Scan for the cell matching the given text and deliver its [X, Y] coordinate at center. 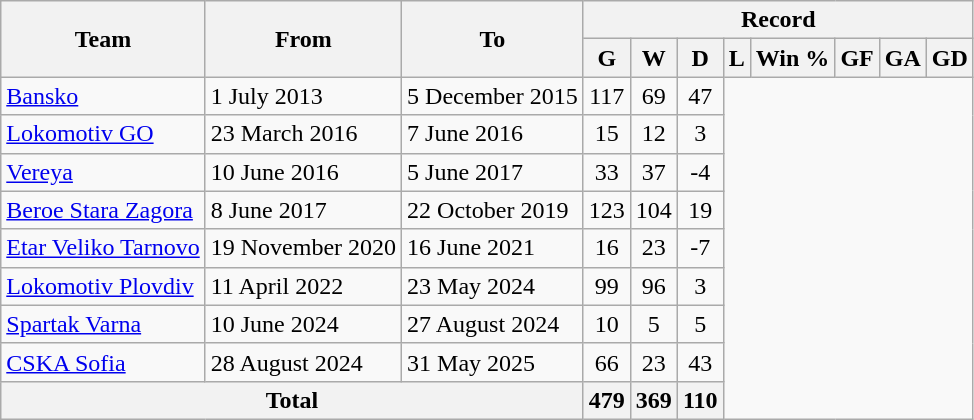
CSKA Sofia [103, 362]
Spartak Varna [103, 324]
GD [950, 58]
28 August 2024 [303, 362]
Vereya [103, 172]
16 June 2021 [493, 248]
99 [606, 286]
43 [700, 362]
15 [606, 134]
10 [606, 324]
Etar Veliko Tarnovo [103, 248]
Total [292, 400]
L [736, 58]
-7 [700, 248]
19 [700, 210]
23 March 2016 [303, 134]
10 June 2024 [303, 324]
Win % [792, 58]
27 August 2024 [493, 324]
16 [606, 248]
23 May 2024 [493, 286]
GA [902, 58]
Lokomotiv Plovdiv [103, 286]
19 November 2020 [303, 248]
33 [606, 172]
W [654, 58]
47 [700, 96]
5 June 2017 [493, 172]
104 [654, 210]
69 [654, 96]
369 [654, 400]
To [493, 39]
8 June 2017 [303, 210]
Beroe Stara Zagora [103, 210]
12 [654, 134]
10 June 2016 [303, 172]
Record [778, 20]
117 [606, 96]
11 April 2022 [303, 286]
110 [700, 400]
96 [654, 286]
5 December 2015 [493, 96]
-4 [700, 172]
GF [857, 58]
Team [103, 39]
66 [606, 362]
479 [606, 400]
37 [654, 172]
Lokomotiv GO [103, 134]
7 June 2016 [493, 134]
22 October 2019 [493, 210]
G [606, 58]
1 July 2013 [303, 96]
Bansko [103, 96]
31 May 2025 [493, 362]
D [700, 58]
From [303, 39]
123 [606, 210]
